Capture the cell that displays the provided text and extract its (x, y) central coordinate. 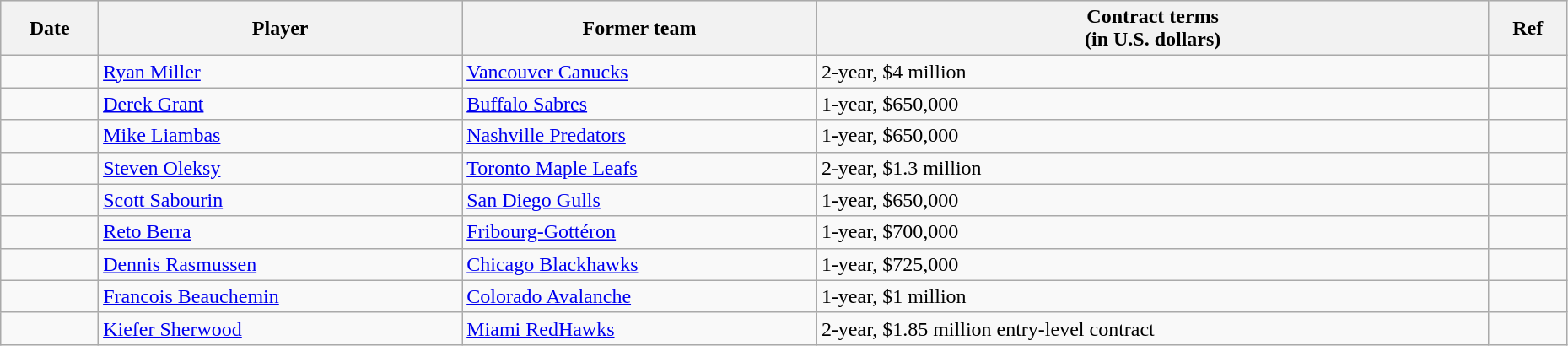
Date (50, 29)
Contract terms(in U.S. dollars) (1152, 29)
2-year, $1.3 million (1152, 168)
2-year, $4 million (1152, 72)
Nashville Predators (639, 136)
1-year, $1 million (1152, 296)
Buffalo Sabres (639, 104)
Miami RedHawks (639, 328)
Derek Grant (280, 104)
Fribourg-Gottéron (639, 232)
Player (280, 29)
Steven Oleksy (280, 168)
1-year, $725,000 (1152, 264)
Vancouver Canucks (639, 72)
Chicago Blackhawks (639, 264)
Dennis Rasmussen (280, 264)
Colorado Avalanche (639, 296)
Ref (1528, 29)
Reto Berra (280, 232)
San Diego Gulls (639, 200)
1-year, $700,000 (1152, 232)
Ryan Miller (280, 72)
Francois Beauchemin (280, 296)
Toronto Maple Leafs (639, 168)
Kiefer Sherwood (280, 328)
2-year, $1.85 million entry-level contract (1152, 328)
Mike Liambas (280, 136)
Scott Sabourin (280, 200)
Former team (639, 29)
